Find where the given text appears and provide that cell's center as (X, Y) coordinate. 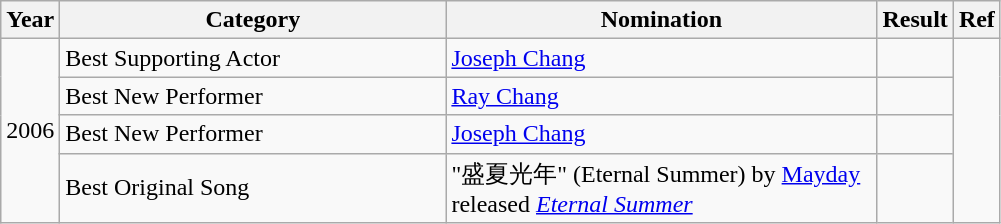
Ray Chang (662, 96)
2006 (30, 131)
Result (915, 20)
Best Supporting Actor (253, 58)
Year (30, 20)
Ref (976, 20)
Category (253, 20)
"盛夏光年" (Eternal Summer) by Mayday released Eternal Summer (662, 188)
Best Original Song (253, 188)
Nomination (662, 20)
